Extract the [x, y] coordinate from the center of the cell holding the provided text.  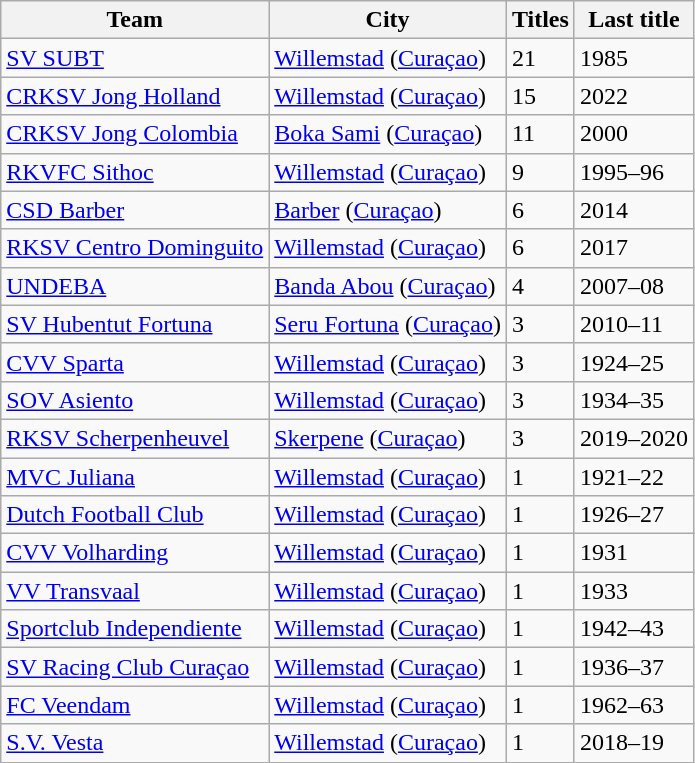
City [388, 20]
RKSV Scherpenheuvel [135, 438]
1936–37 [634, 667]
Banda Abou (Curaçao) [388, 286]
Last title [634, 20]
SV Racing Club Curaçao [135, 667]
1962–63 [634, 705]
Seru Fortuna (Curaçao) [388, 324]
SV Hubentut Fortuna [135, 324]
RKSV Centro Dominguito [135, 248]
2017 [634, 248]
2014 [634, 210]
1926–27 [634, 515]
1924–25 [634, 362]
21 [540, 58]
CVV Sparta [135, 362]
Team [135, 20]
1931 [634, 553]
UNDEBA [135, 286]
SV SUBT [135, 58]
MVC Juliana [135, 477]
CSD Barber [135, 210]
CVV Volharding [135, 553]
2000 [634, 134]
2022 [634, 96]
4 [540, 286]
S.V. Vesta [135, 743]
15 [540, 96]
RKVFC Sithoc [135, 172]
2018–19 [634, 743]
CRKSV Jong Holland [135, 96]
Boka Sami (Curaçao) [388, 134]
9 [540, 172]
2007–08 [634, 286]
1985 [634, 58]
SOV Asiento [135, 400]
VV Transvaal [135, 591]
11 [540, 134]
2019–2020 [634, 438]
1995–96 [634, 172]
2010–11 [634, 324]
1934–35 [634, 400]
1921–22 [634, 477]
Titles [540, 20]
1933 [634, 591]
Skerpene (Curaçao) [388, 438]
Sportclub Independiente [135, 629]
Dutch Football Club [135, 515]
Barber (Curaçao) [388, 210]
CRKSV Jong Colombia [135, 134]
1942–43 [634, 629]
FC Veendam [135, 705]
